Output the [X, Y] coordinate of the center of the cell containing the given text.  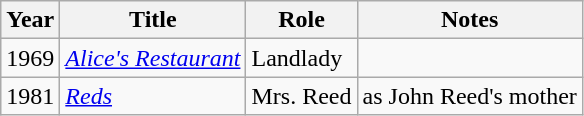
Year [30, 20]
Alice's Restaurant [153, 58]
as John Reed's mother [470, 96]
1981 [30, 96]
Landlady [302, 58]
Title [153, 20]
1969 [30, 58]
Mrs. Reed [302, 96]
Notes [470, 20]
Role [302, 20]
Reds [153, 96]
